From the cell containing the given text, extract its center point as (x, y) coordinate. 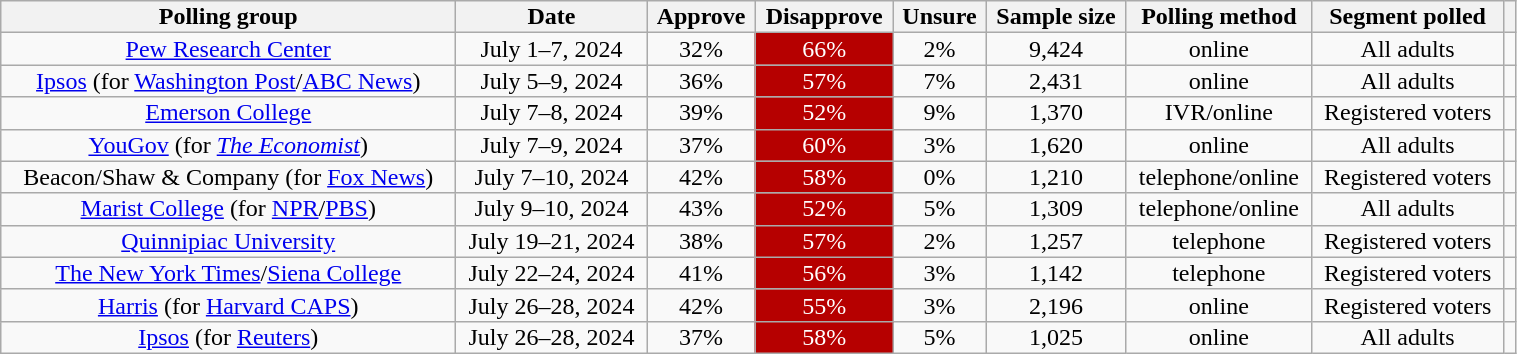
2,196 (1056, 305)
9,424 (1056, 49)
July 5–9, 2024 (552, 81)
July 19–21, 2024 (552, 241)
Polling method (1218, 17)
1,025 (1056, 337)
1,210 (1056, 177)
July 1–7, 2024 (552, 49)
July 7–8, 2024 (552, 113)
1,370 (1056, 113)
Beacon/Shaw & Company (for Fox News) (228, 177)
1,309 (1056, 209)
66% (824, 49)
7% (939, 81)
The New York Times/Siena College (228, 273)
1,620 (1056, 145)
Ipsos (for Washington Post/ABC News) (228, 81)
Approve (701, 17)
Sample size (1056, 17)
IVR/online (1218, 113)
Marist College (for NPR/PBS) (228, 209)
36% (701, 81)
0% (939, 177)
56% (824, 273)
1,257 (1056, 241)
Segment polled (1408, 17)
Emerson College (228, 113)
39% (701, 113)
55% (824, 305)
2,431 (1056, 81)
July 9–10, 2024 (552, 209)
43% (701, 209)
YouGov (for The Economist) (228, 145)
Pew Research Center (228, 49)
Unsure (939, 17)
July 7–10, 2024 (552, 177)
9% (939, 113)
1,142 (1056, 273)
Date (552, 17)
Quinnipiac University (228, 241)
Polling group (228, 17)
Disapprove (824, 17)
Ipsos (for Reuters) (228, 337)
July 7–9, 2024 (552, 145)
Harris (for Harvard CAPS) (228, 305)
July 22–24, 2024 (552, 273)
32% (701, 49)
41% (701, 273)
38% (701, 241)
60% (824, 145)
